Scan for the cell matching the given text and deliver its (X, Y) coordinate at center. 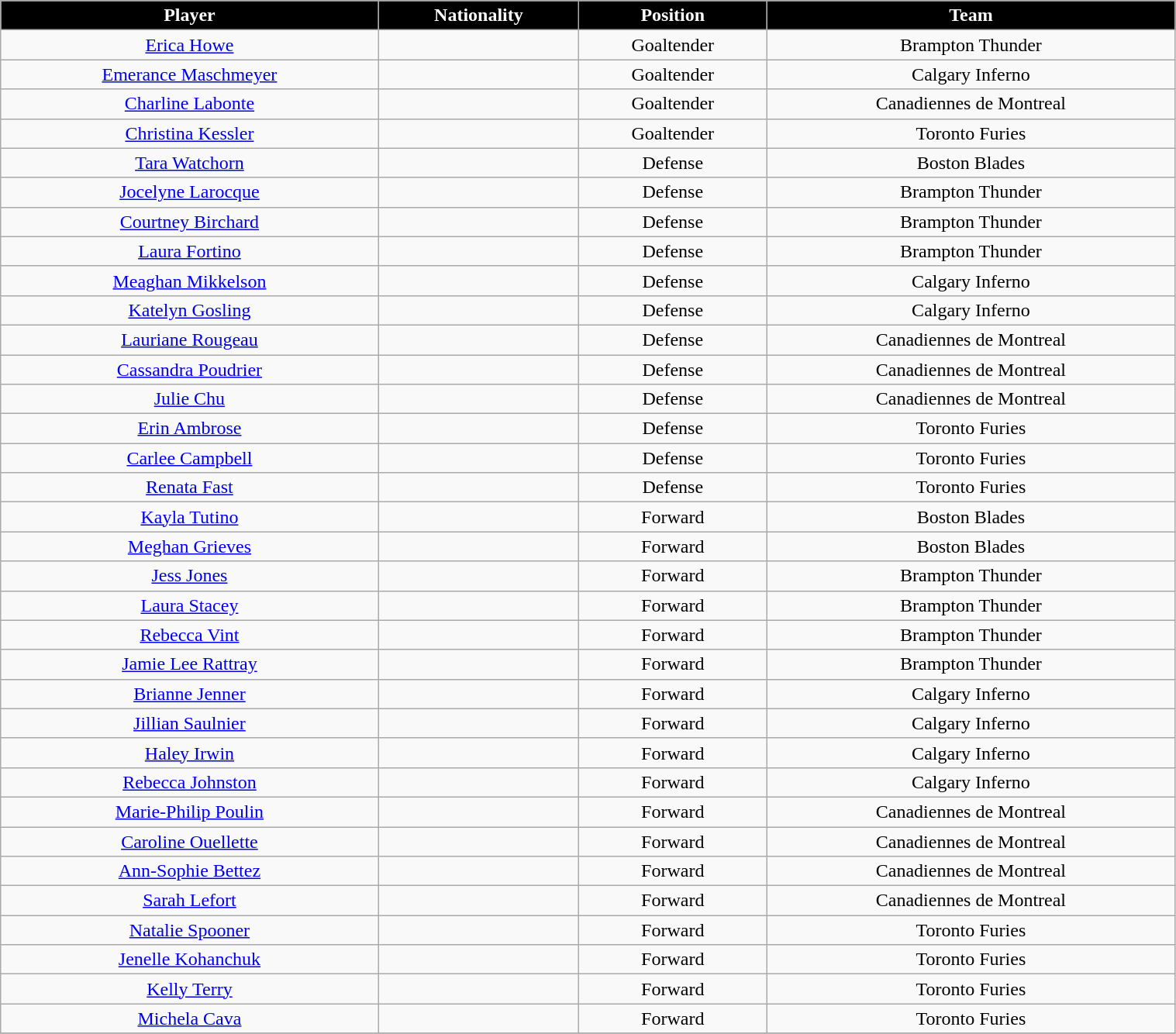
Team (971, 16)
Position (673, 16)
Ann-Sophie Bettez (189, 871)
Laura Stacey (189, 605)
Player (189, 16)
Marie-Philip Poulin (189, 812)
Natalie Spooner (189, 930)
Kelly Terry (189, 989)
Christina Kessler (189, 133)
Meghan Grieves (189, 546)
Carlee Campbell (189, 458)
Nationality (479, 16)
Katelyn Gosling (189, 310)
Jillian Saulnier (189, 723)
Rebecca Johnston (189, 782)
Erica Howe (189, 45)
Meaghan Mikkelson (189, 281)
Lauriane Rougeau (189, 339)
Erin Ambrose (189, 429)
Jocelyne Larocque (189, 192)
Emerance Maschmeyer (189, 74)
Caroline Ouellette (189, 841)
Jenelle Kohanchuk (189, 960)
Haley Irwin (189, 753)
Jess Jones (189, 576)
Laura Fortino (189, 251)
Courtney Birchard (189, 222)
Sarah Lefort (189, 901)
Brianne Jenner (189, 694)
Rebecca Vint (189, 635)
Charline Labonte (189, 104)
Julie Chu (189, 399)
Renata Fast (189, 488)
Michela Cava (189, 1018)
Cassandra Poudrier (189, 370)
Kayla Tutino (189, 517)
Jamie Lee Rattray (189, 664)
Tara Watchorn (189, 163)
